Locate the cell with the specified text and output its (x, y) center coordinate. 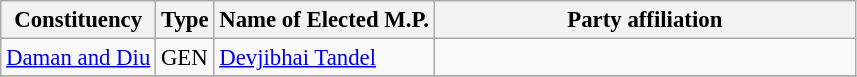
Party affiliation (644, 20)
Name of Elected M.P. (324, 20)
Type (185, 20)
Constituency (78, 20)
GEN (185, 58)
Devjibhai Tandel (324, 58)
Daman and Diu (78, 58)
